Search for the cell housing the specified text and yield its (X, Y) center coordinate. 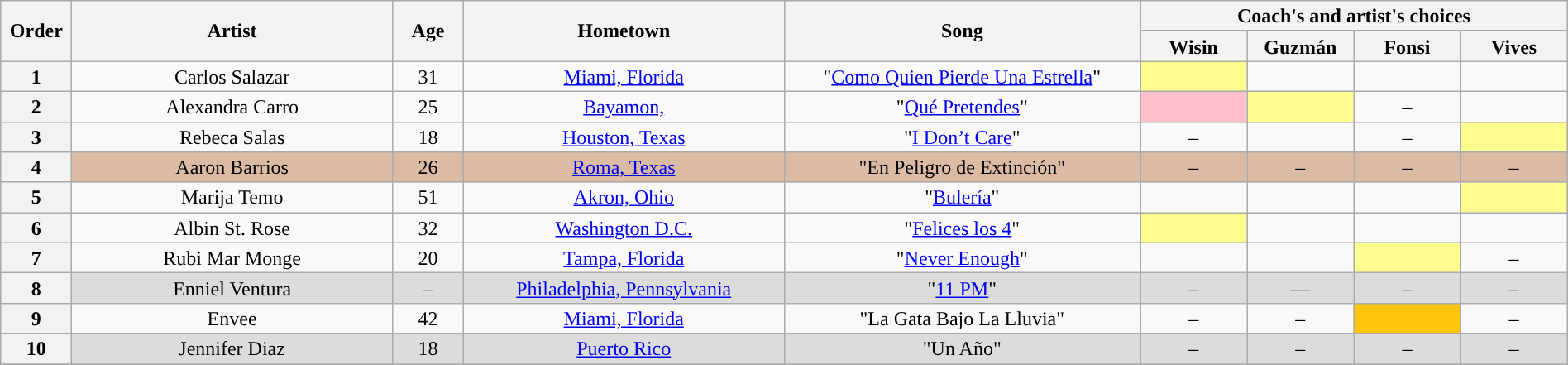
"Bulería" (963, 197)
Tampa, Florida (624, 258)
4 (36, 167)
Akron, Ohio (624, 197)
Washington D.C. (624, 228)
9 (36, 318)
Age (428, 31)
25 (428, 106)
"Felices los 4" (963, 228)
"11 PM" (963, 288)
Philadelphia, Pennsylvania (624, 288)
Vives (1513, 46)
Fonsi (1408, 46)
Albin St. Rose (232, 228)
Rubi Mar Monge (232, 258)
Roma, Texas (624, 167)
"I Don’t Care" (963, 137)
Marija Temo (232, 197)
Alexandra Carro (232, 106)
Guzmán (1300, 46)
51 (428, 197)
5 (36, 197)
Houston, Texas (624, 137)
"En Peligro de Extinción" (963, 167)
Hometown (624, 31)
"La Gata Bajo La Lluvia" (963, 318)
Jennifer Diaz (232, 349)
31 (428, 76)
42 (428, 318)
Envee (232, 318)
Enniel Ventura (232, 288)
"Como Quien Pierde Una Estrella" (963, 76)
2 (36, 106)
20 (428, 258)
Puerto Rico (624, 349)
3 (36, 137)
Carlos Salazar (232, 76)
"Never Enough" (963, 258)
Artist (232, 31)
"Un Año" (963, 349)
1 (36, 76)
— (1300, 288)
10 (36, 349)
Rebeca Salas (232, 137)
6 (36, 228)
Wisin (1194, 46)
Order (36, 31)
Bayamon, (624, 106)
7 (36, 258)
"Qué Pretendes" (963, 106)
Coach's and artist's choices (1355, 17)
Aaron Barrios (232, 167)
8 (36, 288)
32 (428, 228)
26 (428, 167)
Song (963, 31)
